Output the (x, y) coordinate of the center of the cell containing the given text.  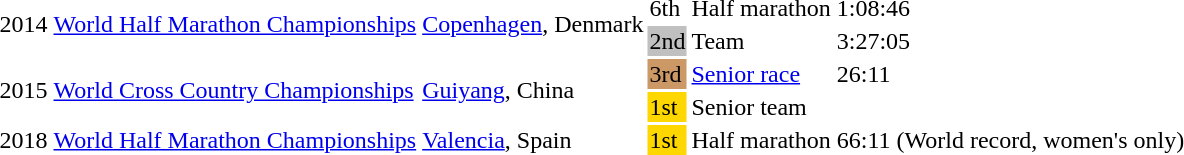
World Cross Country Championships (235, 90)
Senior race (761, 74)
Valencia, Spain (533, 140)
2nd (668, 41)
Team (761, 41)
World Half Marathon Championships (235, 140)
Half marathon (761, 140)
3rd (668, 74)
Guiyang, China (533, 90)
Senior team (761, 107)
